From the cell containing the given text, extract its center point as (x, y) coordinate. 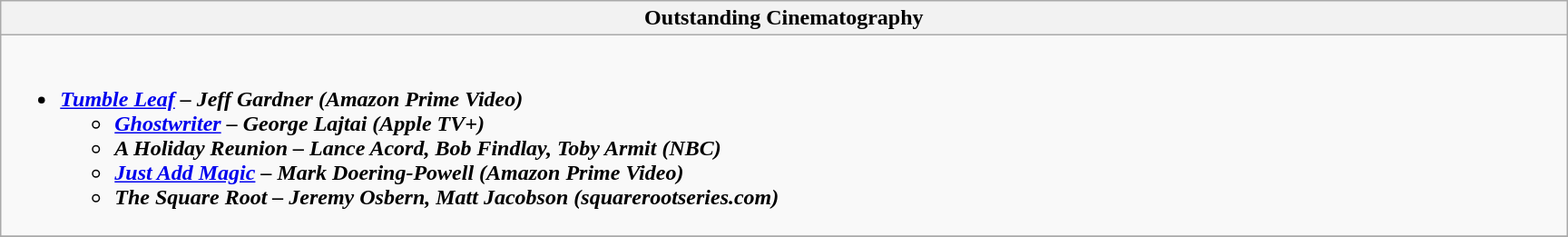
Outstanding Cinematography (784, 18)
